Determine the (X, Y) coordinate at the center of the cell enclosing the given text.  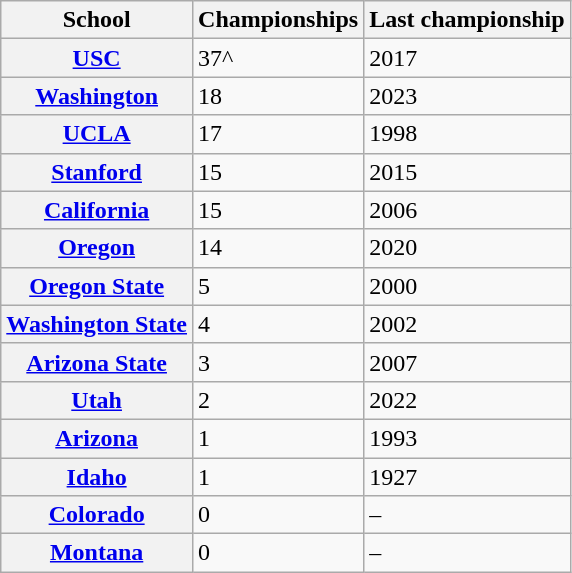
Washington (97, 96)
2022 (467, 400)
2006 (467, 210)
2002 (467, 324)
3 (278, 362)
Utah (97, 400)
1998 (467, 134)
Washington State (97, 324)
2000 (467, 286)
Stanford (97, 172)
1993 (467, 438)
2023 (467, 96)
Oregon State (97, 286)
1927 (467, 477)
2020 (467, 248)
4 (278, 324)
Arizona (97, 438)
Oregon (97, 248)
2 (278, 400)
Arizona State (97, 362)
Idaho (97, 477)
2017 (467, 58)
2015 (467, 172)
17 (278, 134)
18 (278, 96)
5 (278, 286)
14 (278, 248)
37^ (278, 58)
Montana (97, 553)
School (97, 20)
2007 (467, 362)
Colorado (97, 515)
California (97, 210)
UCLA (97, 134)
Championships (278, 20)
USC (97, 58)
Last championship (467, 20)
